Search for the cell housing the specified text and yield its [x, y] center coordinate. 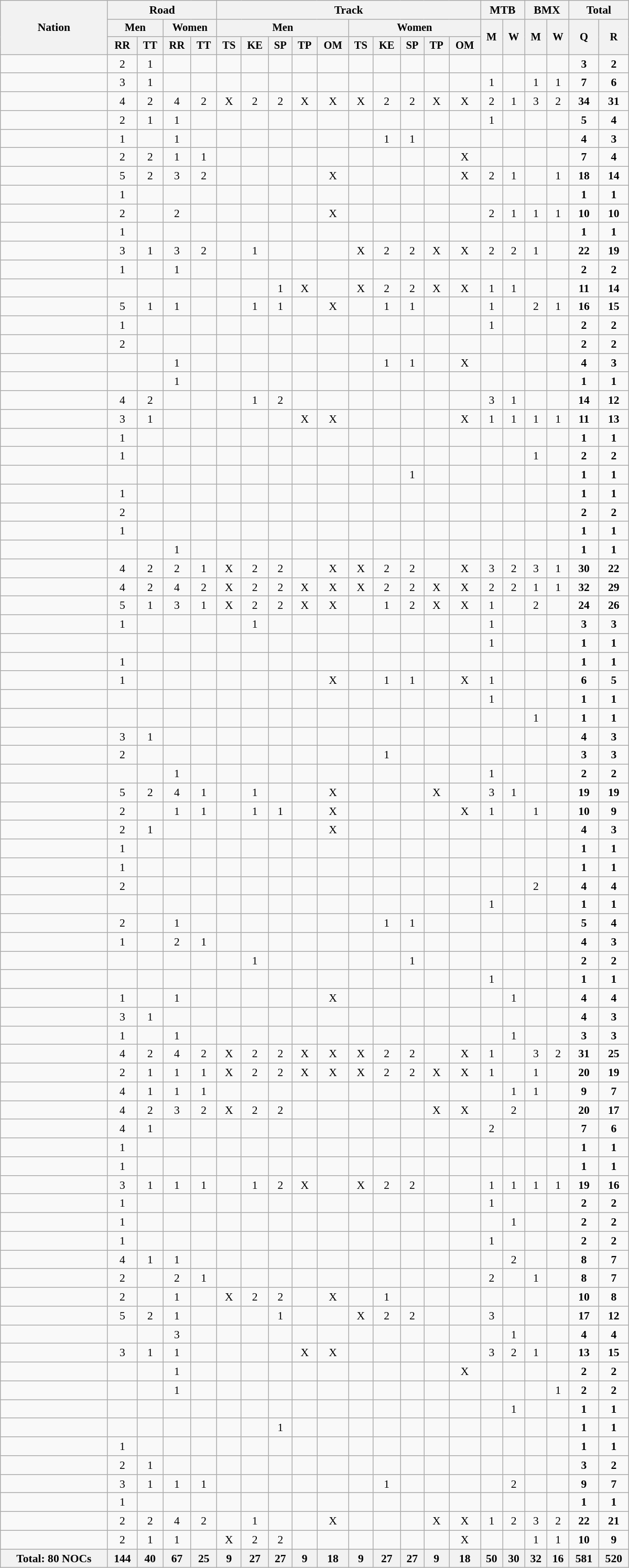
24 [584, 606]
Q [584, 37]
Nation [54, 27]
Track [349, 10]
34 [584, 101]
Total [599, 10]
67 [177, 1559]
520 [613, 1559]
144 [123, 1559]
26 [613, 606]
BMX [547, 10]
Road [162, 10]
MTB [503, 10]
21 [613, 1521]
Total: 80 NOCs [54, 1559]
29 [613, 587]
40 [150, 1559]
50 [492, 1559]
R [613, 37]
581 [584, 1559]
